Capture the cell that displays the provided text and extract its [x, y] central coordinate. 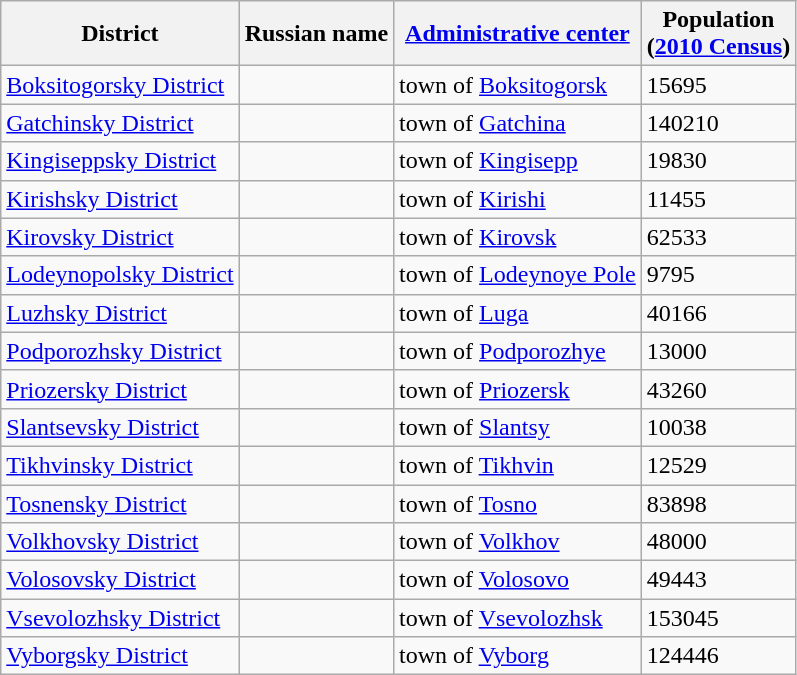
Priozersky District [120, 389]
Tikhvinsky District [120, 465]
Population(2010 Census) [718, 34]
Kingiseppsky District [120, 161]
Podporozhsky District [120, 351]
town of Tikhvin [518, 465]
140210 [718, 123]
Boksitogorsky District [120, 85]
town of Boksitogorsk [518, 85]
town of Volosovo [518, 580]
Lodeynopolsky District [120, 275]
Volkhovsky District [120, 542]
Gatchinsky District [120, 123]
Volosovsky District [120, 580]
15695 [718, 85]
town of Slantsy [518, 427]
13000 [718, 351]
Vsevolozhsky District [120, 618]
Tosnensky District [120, 503]
Kirishsky District [120, 199]
town of Kirovsk [518, 237]
49443 [718, 580]
Slantsevsky District [120, 427]
Administrative center [518, 34]
town of Vsevolozhsk [518, 618]
town of Priozersk [518, 389]
town of Podporozhye [518, 351]
Russian name [316, 34]
124446 [718, 656]
town of Vyborg [518, 656]
12529 [718, 465]
43260 [718, 389]
town of Volkhov [518, 542]
Vyborgsky District [120, 656]
11455 [718, 199]
9795 [718, 275]
town of Luga [518, 313]
62533 [718, 237]
Kirovsky District [120, 237]
10038 [718, 427]
town of Kirishi [518, 199]
153045 [718, 618]
town of Lodeynoye Pole [518, 275]
town of Tosno [518, 503]
town of Gatchina [518, 123]
40166 [718, 313]
48000 [718, 542]
Luzhsky District [120, 313]
83898 [718, 503]
19830 [718, 161]
District [120, 34]
town of Kingisepp [518, 161]
